Find where the given text appears and provide that cell's center as (X, Y) coordinate. 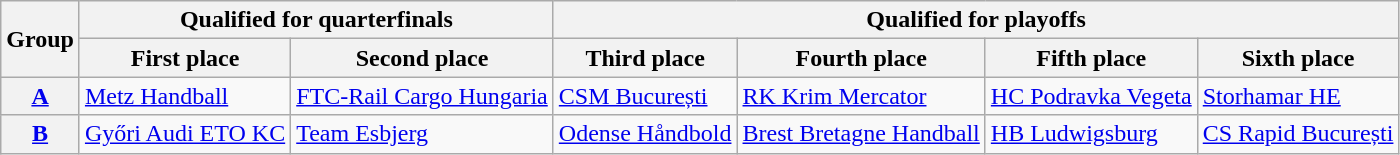
Sixth place (1298, 58)
Third place (645, 58)
HB Ludwigsburg (1091, 134)
Fifth place (1091, 58)
Odense Håndbold (645, 134)
B (40, 134)
CS Rapid București (1298, 134)
Group (40, 39)
Győri Audi ETO KC (184, 134)
RK Krim Mercator (861, 96)
Fourth place (861, 58)
Storhamar HE (1298, 96)
A (40, 96)
FTC-Rail Cargo Hungaria (422, 96)
Metz Handball (184, 96)
CSM București (645, 96)
First place (184, 58)
Brest Bretagne Handball (861, 134)
Qualified for playoffs (976, 20)
Qualified for quarterfinals (316, 20)
Team Esbjerg (422, 134)
Second place (422, 58)
HC Podravka Vegeta (1091, 96)
